Return [X, Y] of the center of cell containing provided text 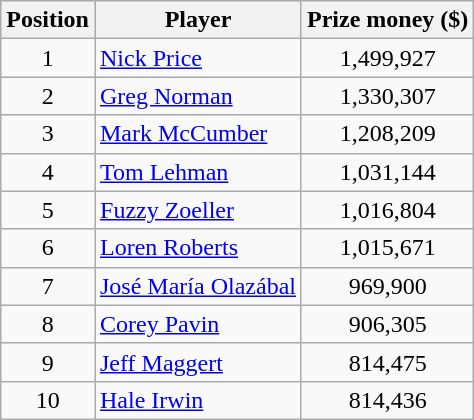
10 [48, 400]
814,475 [387, 362]
6 [48, 248]
906,305 [387, 324]
Position [48, 20]
1 [48, 58]
Loren Roberts [198, 248]
2 [48, 96]
Player [198, 20]
Hale Irwin [198, 400]
5 [48, 210]
969,900 [387, 286]
José María Olazábal [198, 286]
Tom Lehman [198, 172]
1,208,209 [387, 134]
Nick Price [198, 58]
Greg Norman [198, 96]
1,016,804 [387, 210]
1,015,671 [387, 248]
7 [48, 286]
3 [48, 134]
Jeff Maggert [198, 362]
Fuzzy Zoeller [198, 210]
Prize money ($) [387, 20]
Corey Pavin [198, 324]
814,436 [387, 400]
9 [48, 362]
1,499,927 [387, 58]
1,330,307 [387, 96]
8 [48, 324]
4 [48, 172]
1,031,144 [387, 172]
Mark McCumber [198, 134]
